Scan for the cell matching the given text and deliver its [x, y] coordinate at center. 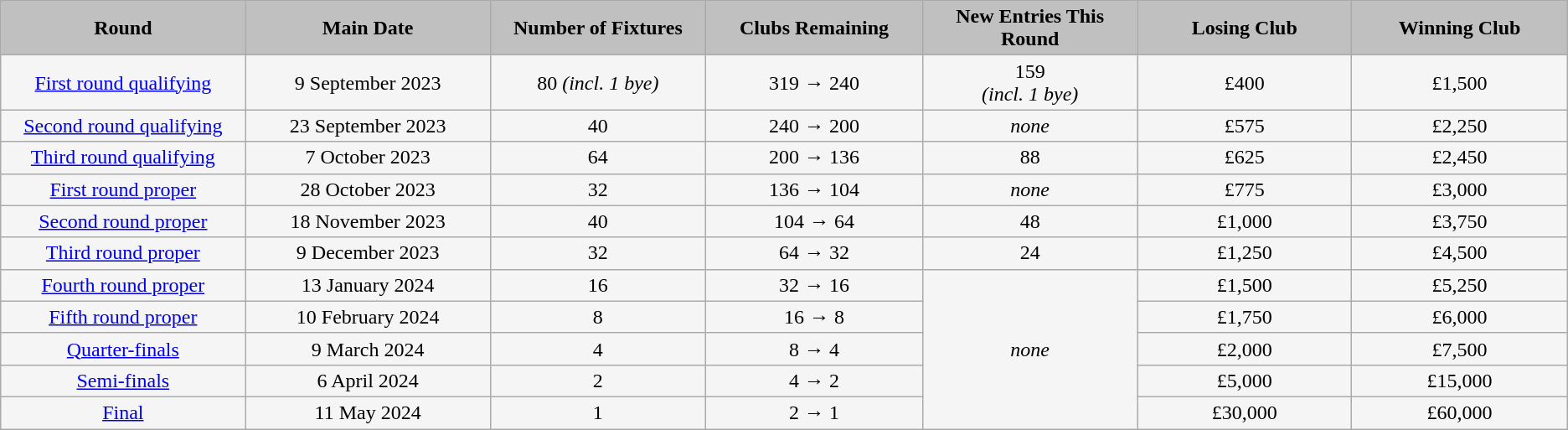
Number of Fixtures [598, 28]
Round [123, 28]
6 April 2024 [369, 381]
16 [598, 285]
£1,000 [1245, 221]
£2,000 [1245, 349]
£3,750 [1459, 221]
First round qualifying [123, 82]
Fifth round proper [123, 317]
24 [1030, 253]
£3,000 [1459, 189]
Third round qualifying [123, 158]
£4,500 [1459, 253]
Second round proper [123, 221]
80 (incl. 1 bye) [598, 82]
4 → 2 [814, 381]
£575 [1245, 126]
9 September 2023 [369, 82]
Main Date [369, 28]
Winning Club [1459, 28]
9 December 2023 [369, 253]
£6,000 [1459, 317]
£60,000 [1459, 412]
136 → 104 [814, 189]
2 → 1 [814, 412]
£15,000 [1459, 381]
7 October 2023 [369, 158]
9 March 2024 [369, 349]
8 [598, 317]
48 [1030, 221]
New Entries This Round [1030, 28]
8 → 4 [814, 349]
Final [123, 412]
1 [598, 412]
£1,750 [1245, 317]
£400 [1245, 82]
88 [1030, 158]
23 September 2023 [369, 126]
£2,450 [1459, 158]
£5,000 [1245, 381]
Second round qualifying [123, 126]
Third round proper [123, 253]
Semi-finals [123, 381]
32 → 16 [814, 285]
10 February 2024 [369, 317]
£30,000 [1245, 412]
£1,250 [1245, 253]
£2,250 [1459, 126]
200 → 136 [814, 158]
28 October 2023 [369, 189]
First round proper [123, 189]
£625 [1245, 158]
159(incl. 1 bye) [1030, 82]
64 → 32 [814, 253]
64 [598, 158]
16 → 8 [814, 317]
£5,250 [1459, 285]
319 → 240 [814, 82]
13 January 2024 [369, 285]
104 → 64 [814, 221]
Fourth round proper [123, 285]
11 May 2024 [369, 412]
Quarter-finals [123, 349]
Losing Club [1245, 28]
240 → 200 [814, 126]
£775 [1245, 189]
4 [598, 349]
Clubs Remaining [814, 28]
£7,500 [1459, 349]
2 [598, 381]
18 November 2023 [369, 221]
